Capture the cell that displays the provided text and extract its [x, y] central coordinate. 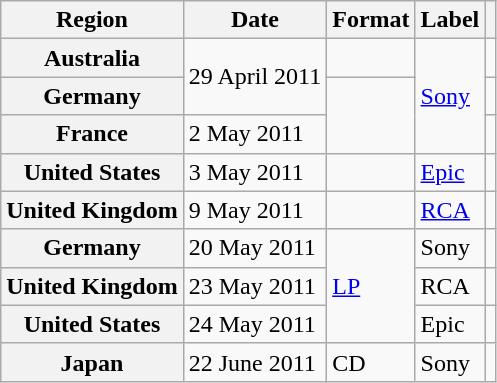
CD [371, 362]
23 May 2011 [255, 286]
Japan [92, 362]
Label [450, 20]
20 May 2011 [255, 248]
Region [92, 20]
3 May 2011 [255, 172]
Format [371, 20]
2 May 2011 [255, 134]
Australia [92, 58]
24 May 2011 [255, 324]
29 April 2011 [255, 77]
LP [371, 286]
9 May 2011 [255, 210]
Date [255, 20]
22 June 2011 [255, 362]
France [92, 134]
